Locate the cell with the specified text and output its [x, y] center coordinate. 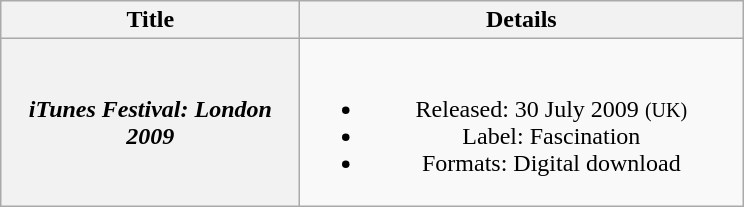
iTunes Festival: London 2009 [150, 122]
Title [150, 20]
Released: 30 July 2009 (UK)Label: FascinationFormats: Digital download [522, 122]
Details [522, 20]
